For the text-containing cell, return its midpoint in [x, y] coordinate format. 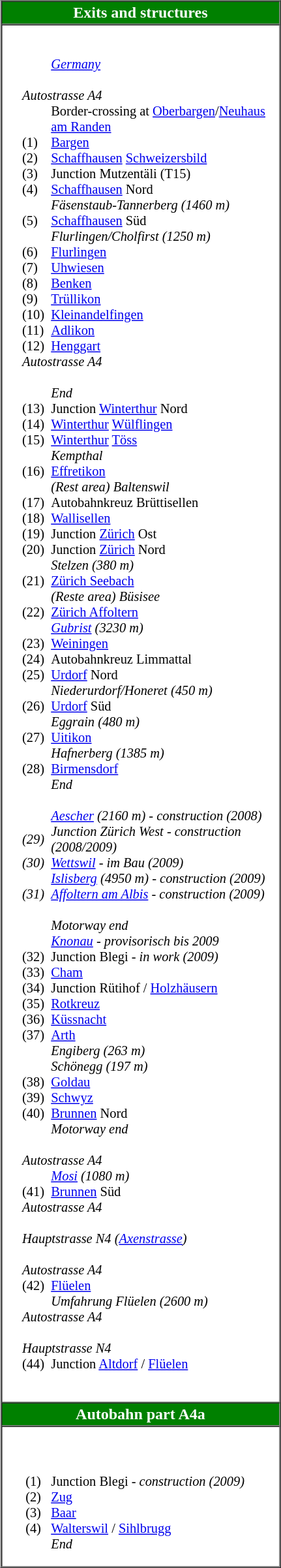
Hauptstrasse N4 [143, 1349]
Affoltern am Albis - construction (2009) [158, 895]
Junction Zürich West - construction (2008/2009) [158, 840]
Wettswil - im Bau (2009) [158, 863]
(Reste area) Büsisee [158, 597]
(15) [37, 440]
(30) [37, 863]
Uhwiesen [158, 268]
Germany [158, 65]
Autobahnkreuz Brüttisellen [158, 503]
Rotkreuz [158, 1004]
(29) [37, 840]
(38) [37, 1083]
Eggrain (480 m) [158, 722]
Hafnerberg (1385 m) [158, 754]
Mosi (1080 m) [158, 1176]
Schönegg (197 m) [158, 1067]
Autobahn part A4a [140, 1415]
Kempthal [158, 456]
Uitikon [158, 738]
Kleinandelfingen [158, 315]
Benken [158, 284]
(35) [37, 1004]
(1) Junction Blegi - construction (2009) (2) Zug (3) Baar (4) Walterswil / Sihlbrugg End [140, 1497]
(44) [37, 1364]
(41) [37, 1192]
Zürich Affoltern [158, 613]
Walterswil / Sihlbrugg [147, 1529]
Schaffhausen Nord [158, 190]
Urdorf Süd [158, 707]
Engiberg (263 m) [158, 1051]
Junction Blegi - construction (2009) [147, 1482]
Flurlingen [158, 253]
(32) [37, 957]
Knonau - provisorisch bis 2009 [158, 942]
Islisberg (4950 m) - construction (2009) [158, 879]
Wallisellen [158, 519]
(34) [37, 989]
(5) [37, 221]
Stelzen (380 m) [158, 566]
Arth [158, 1036]
Schwyz [158, 1098]
Junction Winterthur Nord [158, 409]
(37) [37, 1036]
Winterthur Wülflingen [158, 425]
(18) [37, 519]
(36) [37, 1020]
(22) [37, 613]
(13) [37, 409]
(40) [37, 1114]
Autobahnkreuz Limmattal [158, 660]
Zug [147, 1498]
Küssnacht [158, 1020]
Border-crossing at Oberbargen/Neuhausam Randen [158, 119]
(10) [37, 315]
Winterthur Töss [158, 440]
Flüelen [158, 1286]
Bargen [158, 143]
Junction Mutzentäli (T15) [158, 174]
Baar [147, 1513]
(39) [37, 1098]
(31) [37, 895]
(24) [37, 660]
(8) [37, 284]
(11) [37, 331]
(20) [37, 550]
(42) [37, 1286]
Trüllikon [158, 300]
Weiningen [158, 644]
(25) [37, 675]
Gubrist (3230 m) [158, 628]
Adlikon [158, 331]
Umfahrung Flüelen (2600 m) [158, 1302]
(21) [37, 581]
Schaffhausen Schweizersbild [158, 159]
Fäsenstaub-Tannerberg (1460 m) [158, 206]
Zürich Seebach [158, 581]
(17) [37, 503]
Junction Blegi - in work (2009) [158, 957]
(6) [37, 253]
Junction Rütihof / Holzhäusern [158, 989]
Junction Zürich Ost [158, 534]
Goldau [158, 1083]
Junction Zürich Nord [158, 550]
Niederurdorf/Honeret (450 m) [158, 691]
Schaffhausen Süd [158, 221]
Cham [158, 973]
(26) [37, 707]
Brunnen Nord [158, 1114]
(7) [37, 268]
(12) [37, 346]
(27) [37, 738]
Hauptstrasse N4 (Axenstrasse) [143, 1239]
Effretikon [158, 472]
(14) [37, 425]
(Rest area) Baltenswil [158, 487]
Birmensdorf [158, 769]
Junction Altdorf / Flüelen [158, 1364]
(19) [37, 534]
(23) [37, 644]
(9) [37, 300]
Aescher (2160 m) - construction (2008) [158, 816]
Brunnen Süd [158, 1192]
Urdorf Nord [158, 675]
(33) [37, 973]
Henggart [158, 346]
(16) [37, 472]
Exits and structures [140, 13]
(28) [37, 769]
Flurlingen/Cholfirst (1250 m) [158, 237]
